Output the (X, Y) coordinate of the center of the cell containing the given text.  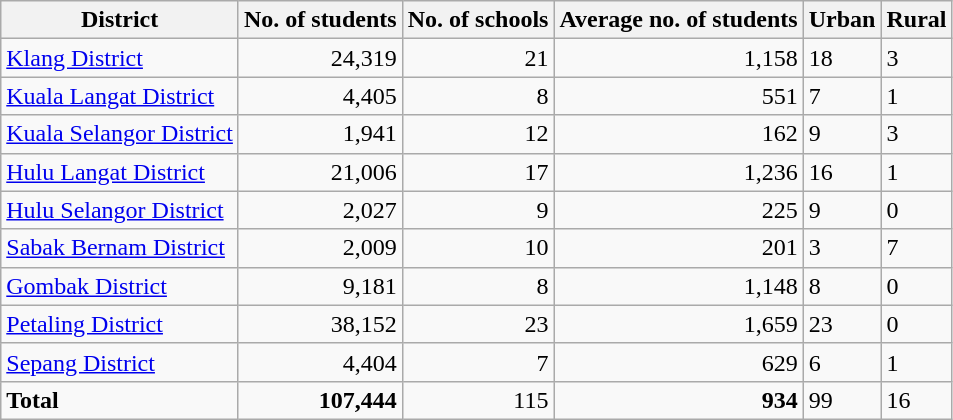
No. of schools (478, 20)
Klang District (120, 58)
Rural (916, 20)
4,405 (320, 96)
1,236 (678, 172)
629 (678, 362)
551 (678, 96)
10 (478, 248)
225 (678, 210)
Sabak Bernam District (120, 248)
162 (678, 134)
Gombak District (120, 286)
Average no. of students (678, 20)
Kuala Langat District (120, 96)
District (120, 20)
38,152 (320, 324)
4,404 (320, 362)
107,444 (320, 400)
99 (842, 400)
2,009 (320, 248)
2,027 (320, 210)
No. of students (320, 20)
24,319 (320, 58)
1,148 (678, 286)
18 (842, 58)
9,181 (320, 286)
21,006 (320, 172)
Petaling District (120, 324)
Total (120, 400)
Kuala Selangor District (120, 134)
934 (678, 400)
115 (478, 400)
1,659 (678, 324)
21 (478, 58)
Urban (842, 20)
6 (842, 362)
Sepang District (120, 362)
12 (478, 134)
Hulu Selangor District (120, 210)
1,941 (320, 134)
201 (678, 248)
Hulu Langat District (120, 172)
17 (478, 172)
1,158 (678, 58)
